Pinpoint the cell where the given text exists, returning its (x, y) midpoint coordinate. 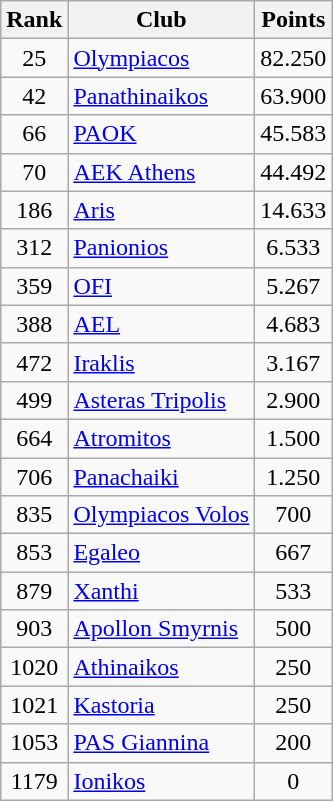
14.633 (294, 210)
Olympiacos Volos (162, 515)
879 (34, 591)
6.533 (294, 248)
82.250 (294, 58)
1.250 (294, 477)
3.167 (294, 362)
PAS Giannina (162, 743)
Points (294, 20)
500 (294, 629)
312 (34, 248)
700 (294, 515)
200 (294, 743)
706 (34, 477)
Athinaikos (162, 667)
1.500 (294, 438)
PAOK (162, 134)
Panionios (162, 248)
853 (34, 553)
499 (34, 400)
Ionikos (162, 781)
1020 (34, 667)
359 (34, 286)
Kastoria (162, 705)
533 (294, 591)
Club (162, 20)
AEL (162, 324)
835 (34, 515)
Aris (162, 210)
472 (34, 362)
664 (34, 438)
Rank (34, 20)
25 (34, 58)
42 (34, 96)
Xanthi (162, 591)
OFI (162, 286)
Olympiacos (162, 58)
63.900 (294, 96)
1179 (34, 781)
Egaleo (162, 553)
186 (34, 210)
70 (34, 172)
0 (294, 781)
AEK Athens (162, 172)
903 (34, 629)
45.583 (294, 134)
Atromitos (162, 438)
667 (294, 553)
44.492 (294, 172)
66 (34, 134)
Asteras Tripolis (162, 400)
4.683 (294, 324)
388 (34, 324)
2.900 (294, 400)
1021 (34, 705)
Panachaiki (162, 477)
5.267 (294, 286)
1053 (34, 743)
Apollon Smyrnis (162, 629)
Iraklis (162, 362)
Panathinaikos (162, 96)
